Pinpoint the cell where the given text exists, returning its (X, Y) midpoint coordinate. 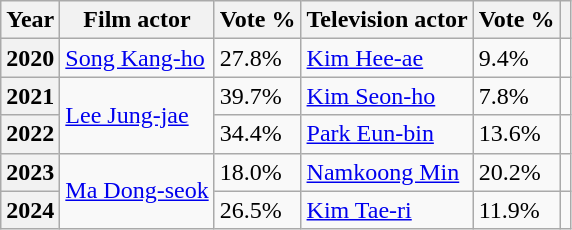
39.7% (258, 96)
Film actor (137, 20)
Kim Hee-ae (387, 58)
Television actor (387, 20)
7.8% (516, 96)
2023 (30, 172)
Park Eun-bin (387, 134)
Namkoong Min (387, 172)
34.4% (258, 134)
27.8% (258, 58)
Lee Jung-jae (137, 115)
Song Kang-ho (137, 58)
9.4% (516, 58)
Ma Dong-seok (137, 191)
2021 (30, 96)
2024 (30, 210)
2020 (30, 58)
Year (30, 20)
20.2% (516, 172)
2022 (30, 134)
Kim Seon-ho (387, 96)
26.5% (258, 210)
11.9% (516, 210)
18.0% (258, 172)
13.6% (516, 134)
Kim Tae-ri (387, 210)
